Return the (x, y) coordinate for the center point of the cell that contains the specified text.  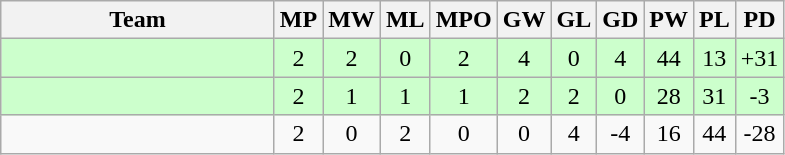
-4 (620, 134)
PD (760, 20)
GL (574, 20)
Team (138, 20)
MW (352, 20)
GD (620, 20)
PW (669, 20)
28 (669, 96)
ML (405, 20)
GW (524, 20)
PL (714, 20)
13 (714, 58)
16 (669, 134)
-3 (760, 96)
31 (714, 96)
+31 (760, 58)
MPO (464, 20)
-28 (760, 134)
MP (298, 20)
